Capture the cell that displays the provided text and extract its (X, Y) central coordinate. 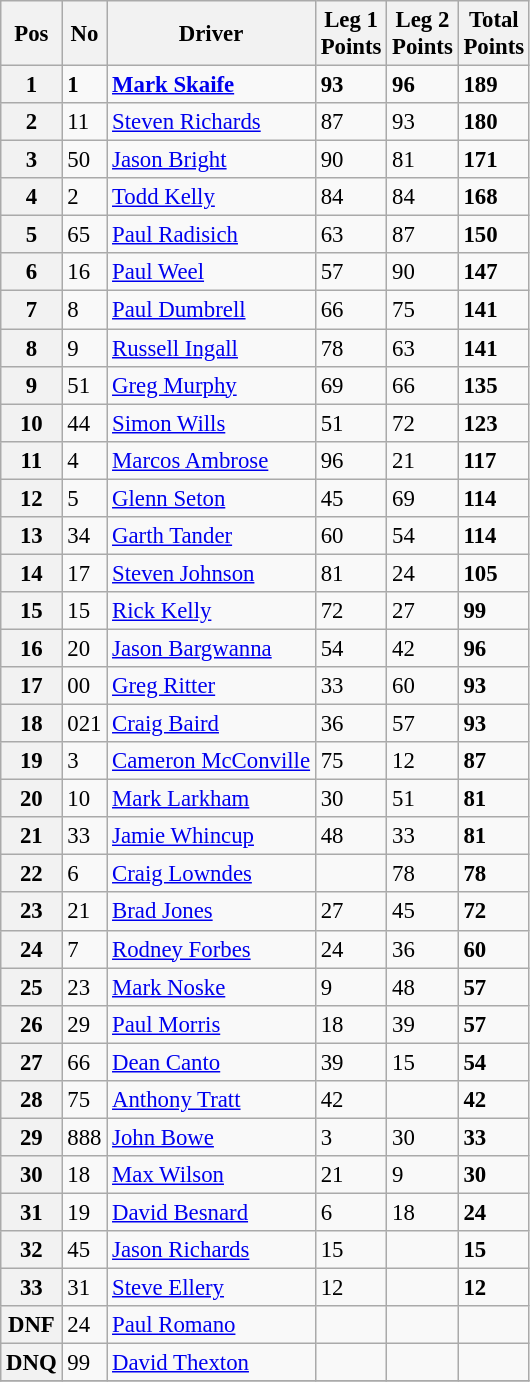
DNQ (32, 1363)
105 (494, 573)
Cameron McConville (212, 761)
888 (84, 1137)
Dean Canto (212, 1062)
168 (494, 197)
Russell Ingall (212, 348)
Steve Ellery (212, 1288)
Glenn Seton (212, 498)
Jason Richards (212, 1250)
Steven Johnson (212, 573)
34 (84, 536)
Craig Lowndes (212, 874)
Paul Morris (212, 1024)
Steven Richards (212, 122)
No (84, 34)
Jason Bright (212, 160)
Pos (32, 34)
150 (494, 235)
Brad Jones (212, 912)
Paul Weel (212, 273)
Mark Skaife (212, 85)
65 (84, 235)
Jamie Whincup (212, 836)
Leg 2Points (422, 34)
Garth Tander (212, 536)
44 (84, 423)
135 (494, 385)
David Thexton (212, 1363)
Leg 1Points (350, 34)
Paul Romano (212, 1325)
26 (32, 1024)
Mark Noske (212, 987)
021 (84, 724)
22 (32, 874)
Anthony Tratt (212, 1100)
DNF (32, 1325)
28 (32, 1100)
14 (32, 573)
171 (494, 160)
180 (494, 122)
Max Wilson (212, 1175)
Rick Kelly (212, 611)
13 (32, 536)
Marcos Ambrose (212, 460)
32 (32, 1250)
50 (84, 160)
Paul Dumbrell (212, 310)
Simon Wills (212, 423)
00 (84, 686)
Rodney Forbes (212, 949)
TotalPoints (494, 34)
189 (494, 85)
Greg Murphy (212, 385)
147 (494, 273)
25 (32, 987)
Craig Baird (212, 724)
Driver (212, 34)
Paul Radisich (212, 235)
Greg Ritter (212, 686)
Jason Bargwanna (212, 648)
123 (494, 423)
117 (494, 460)
David Besnard (212, 1212)
Mark Larkham (212, 799)
John Bowe (212, 1137)
Todd Kelly (212, 197)
